Locate the cell with the specified text and output its (X, Y) center coordinate. 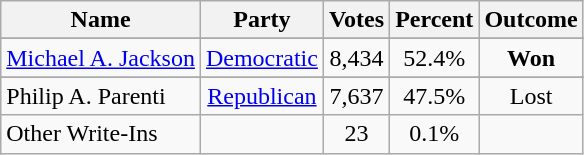
52.4% (434, 58)
Philip A. Parenti (101, 96)
Votes (356, 20)
Other Write-Ins (101, 134)
Party (262, 20)
47.5% (434, 96)
Won (531, 58)
Outcome (531, 20)
8,434 (356, 58)
Democratic (262, 58)
23 (356, 134)
Lost (531, 96)
Republican (262, 96)
Name (101, 20)
Michael A. Jackson (101, 58)
0.1% (434, 134)
Percent (434, 20)
7,637 (356, 96)
